Output the (X, Y) coordinate of the center of the cell containing the given text.  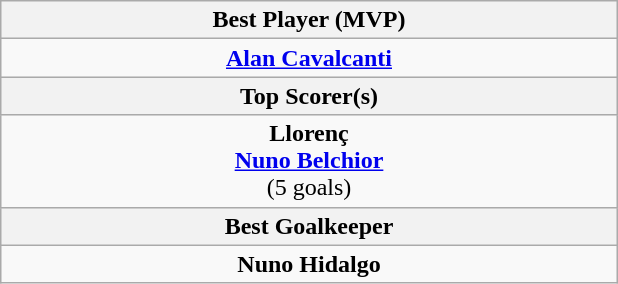
Nuno Hidalgo (309, 264)
Alan Cavalcanti (309, 58)
Top Scorer(s) (309, 96)
Best Player (MVP) (309, 20)
Llorenç Nuno Belchior (5 goals) (309, 161)
Best Goalkeeper (309, 226)
